Find where the given text appears and provide that cell's center as [X, Y] coordinate. 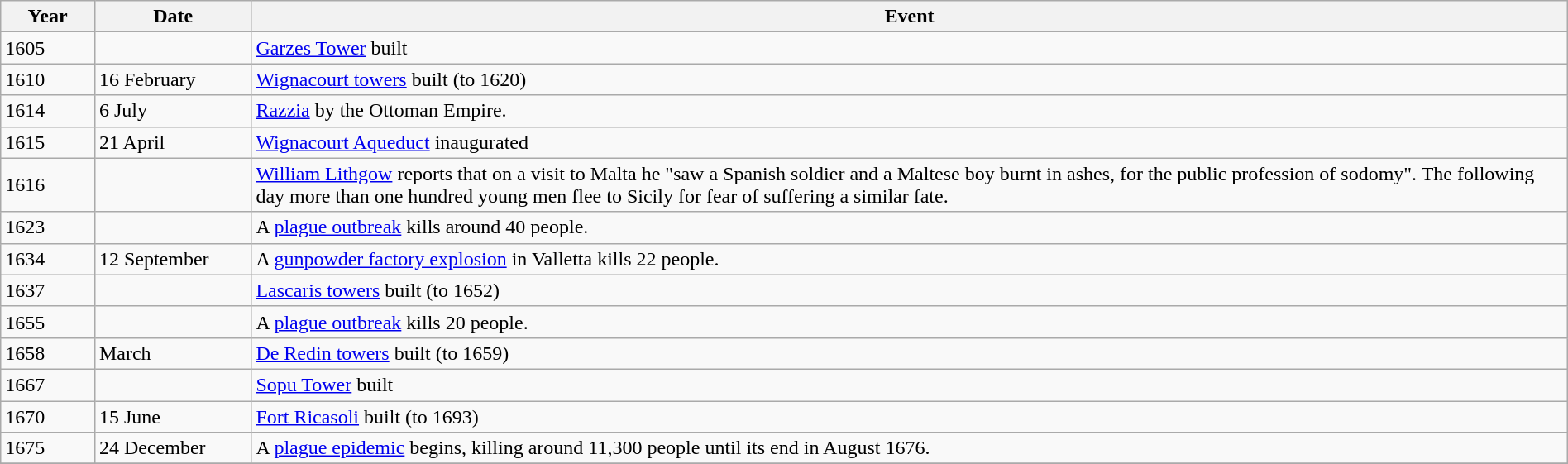
1605 [48, 48]
12 September [172, 259]
1616 [48, 185]
Wignacourt towers built (to 1620) [910, 79]
21 April [172, 142]
1637 [48, 290]
A plague outbreak kills 20 people. [910, 322]
Date [172, 17]
1615 [48, 142]
Razzia by the Ottoman Empire. [910, 111]
1670 [48, 416]
Year [48, 17]
A plague outbreak kills around 40 people. [910, 227]
Wignacourt Aqueduct inaugurated [910, 142]
Garzes Tower built [910, 48]
16 February [172, 79]
6 July [172, 111]
Fort Ricasoli built (to 1693) [910, 416]
1658 [48, 353]
1623 [48, 227]
March [172, 353]
A gunpowder factory explosion in Valletta kills 22 people. [910, 259]
1614 [48, 111]
24 December [172, 448]
Sopu Tower built [910, 385]
A plague epidemic begins, killing around 11,300 people until its end in August 1676. [910, 448]
1634 [48, 259]
Lascaris towers built (to 1652) [910, 290]
1675 [48, 448]
1610 [48, 79]
1655 [48, 322]
Event [910, 17]
De Redin towers built (to 1659) [910, 353]
1667 [48, 385]
15 June [172, 416]
